Locate the cell with the specified text and output its [x, y] center coordinate. 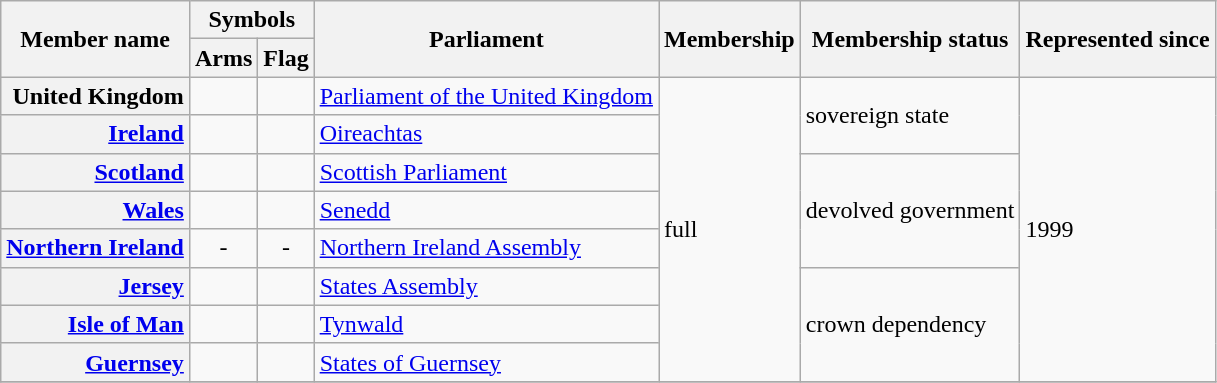
Membership status [910, 39]
1999 [1118, 229]
Parliament [486, 39]
full [729, 229]
Represented since [1118, 39]
United Kingdom [96, 96]
Scotland [96, 172]
States Assembly [486, 286]
Ireland [96, 134]
Northern Ireland Assembly [486, 248]
Jersey [96, 286]
Parliament of the United Kingdom [486, 96]
Membership [729, 39]
Scottish Parliament [486, 172]
sovereign state [910, 115]
Oireachtas [486, 134]
Member name [96, 39]
Northern Ireland [96, 248]
Wales [96, 210]
Guernsey [96, 362]
States of Guernsey [486, 362]
Isle of Man [96, 324]
devolved government [910, 210]
Flag [286, 58]
Symbols [252, 20]
Arms [223, 58]
Tynwald [486, 324]
Senedd [486, 210]
crown dependency [910, 324]
